Pinpoint the cell where the given text exists, returning its [x, y] midpoint coordinate. 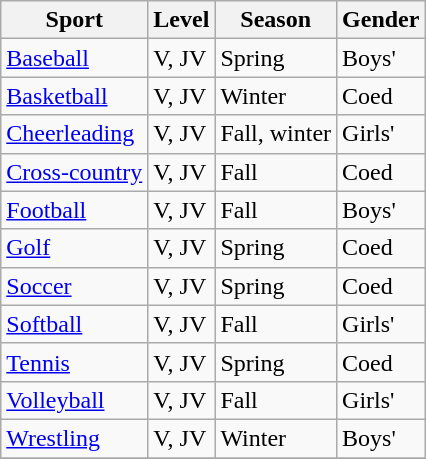
Fall, winter [276, 134]
Gender [381, 20]
Wrestling [74, 438]
Baseball [74, 58]
Sport [74, 20]
Softball [74, 324]
Level [182, 20]
Volleyball [74, 400]
Tennis [74, 362]
Football [74, 210]
Basketball [74, 96]
Soccer [74, 286]
Cross-country [74, 172]
Season [276, 20]
Cheerleading [74, 134]
Golf [74, 248]
